Detect which cell encompasses the target text, then output its [x, y] center coordinate. 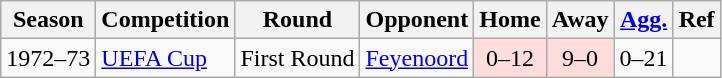
Agg. [644, 20]
Feyenoord [417, 58]
Home [510, 20]
Competition [166, 20]
0–21 [644, 58]
Round [298, 20]
0–12 [510, 58]
UEFA Cup [166, 58]
Season [48, 20]
First Round [298, 58]
Ref [696, 20]
Opponent [417, 20]
1972–73 [48, 58]
Away [580, 20]
9–0 [580, 58]
